From the cell containing the given text, extract its center point as [x, y] coordinate. 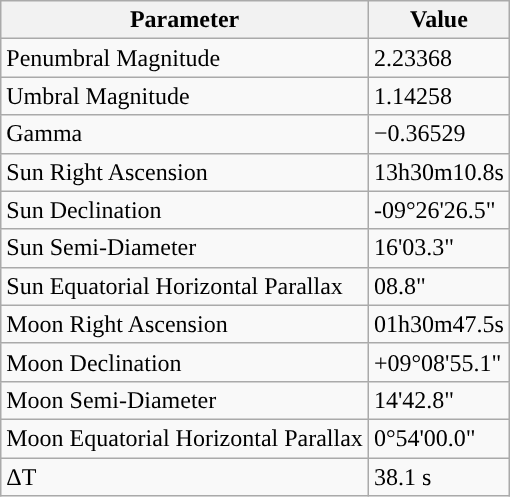
0°54'00.0" [438, 438]
38.1 s [438, 477]
1.14258 [438, 96]
Umbral Magnitude [185, 96]
Sun Semi-Diameter [185, 248]
Moon Semi-Diameter [185, 400]
Sun Equatorial Horizontal Parallax [185, 286]
01h30m47.5s [438, 324]
13h30m10.8s [438, 172]
+09°08'55.1" [438, 362]
Parameter [185, 20]
Penumbral Magnitude [185, 58]
Gamma [185, 134]
2.23368 [438, 58]
Moon Declination [185, 362]
16'03.3" [438, 248]
Moon Right Ascension [185, 324]
ΔT [185, 477]
Sun Right Ascension [185, 172]
Sun Declination [185, 210]
Moon Equatorial Horizontal Parallax [185, 438]
Value [438, 20]
08.8" [438, 286]
−0.36529 [438, 134]
-09°26'26.5" [438, 210]
14'42.8" [438, 400]
